For the text-containing cell, return its midpoint in [X, Y] coordinate format. 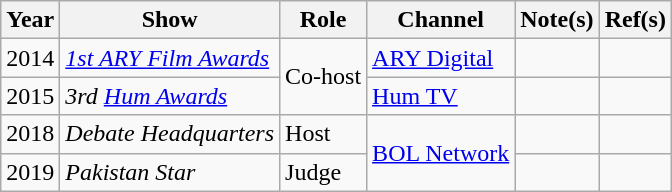
2014 [30, 58]
Role [324, 20]
BOL Network [441, 153]
2015 [30, 96]
Host [324, 134]
Note(s) [557, 20]
3rd Hum Awards [170, 96]
ARY Digital [441, 58]
Year [30, 20]
Judge [324, 172]
Pakistan Star [170, 172]
2019 [30, 172]
Co-host [324, 77]
Debate Headquarters [170, 134]
Show [170, 20]
Channel [441, 20]
Hum TV [441, 96]
Ref(s) [635, 20]
2018 [30, 134]
1st ARY Film Awards [170, 58]
